Pinpoint the cell where the given text exists, returning its [x, y] midpoint coordinate. 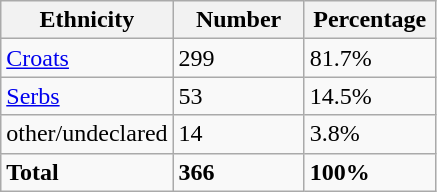
Croats [87, 58]
Total [87, 172]
Serbs [87, 96]
81.7% [370, 58]
Percentage [370, 20]
3.8% [370, 134]
Number [238, 20]
53 [238, 96]
other/undeclared [87, 134]
Ethnicity [87, 20]
366 [238, 172]
14.5% [370, 96]
100% [370, 172]
299 [238, 58]
14 [238, 134]
